From the cell containing the given text, extract its center point as (x, y) coordinate. 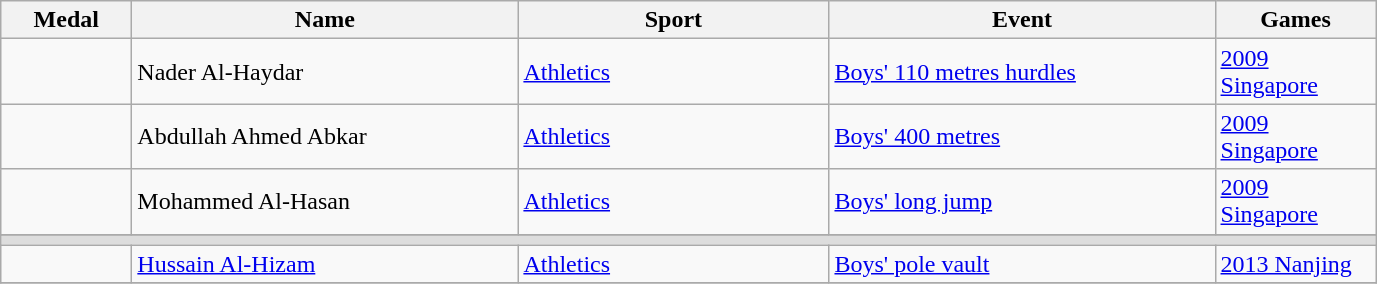
Hussain Al-Hizam (325, 264)
Boys' long jump (1022, 202)
Sport (674, 20)
Nader Al-Haydar (325, 72)
Abdullah Ahmed Abkar (325, 136)
Name (325, 20)
Games (1296, 20)
Event (1022, 20)
2013 Nanjing (1296, 264)
Medal (66, 20)
Boys' pole vault (1022, 264)
Boys' 110 metres hurdles (1022, 72)
Mohammed Al-Hasan (325, 202)
Boys' 400 metres (1022, 136)
